Detect which cell encompasses the target text, then output its [X, Y] center coordinate. 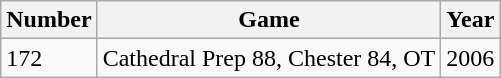
172 [49, 58]
Game [269, 20]
Cathedral Prep 88, Chester 84, OT [269, 58]
2006 [470, 58]
Number [49, 20]
Year [470, 20]
